Pinpoint the cell where the given text exists, returning its [x, y] midpoint coordinate. 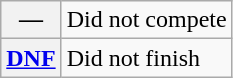
DNF [31, 58]
Did not finish [146, 58]
Did not compete [146, 20]
— [31, 20]
